From the cell containing the given text, extract its center point as (X, Y) coordinate. 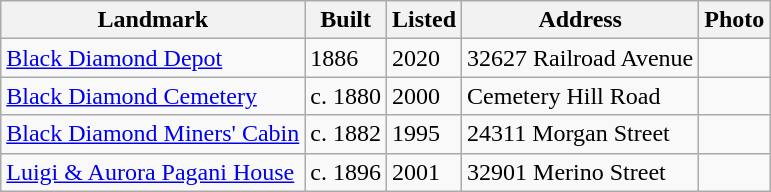
Black Diamond Depot (153, 58)
2000 (424, 96)
c. 1896 (346, 172)
32901 Merino Street (580, 172)
1995 (424, 134)
Cemetery Hill Road (580, 96)
24311 Morgan Street (580, 134)
Photo (734, 20)
2001 (424, 172)
2020 (424, 58)
Luigi & Aurora Pagani House (153, 172)
Address (580, 20)
32627 Railroad Avenue (580, 58)
Listed (424, 20)
Black Diamond Cemetery (153, 96)
Built (346, 20)
1886 (346, 58)
Landmark (153, 20)
c. 1882 (346, 134)
Black Diamond Miners' Cabin (153, 134)
c. 1880 (346, 96)
